Extract the [X, Y] coordinate from the center of the cell holding the provided text.  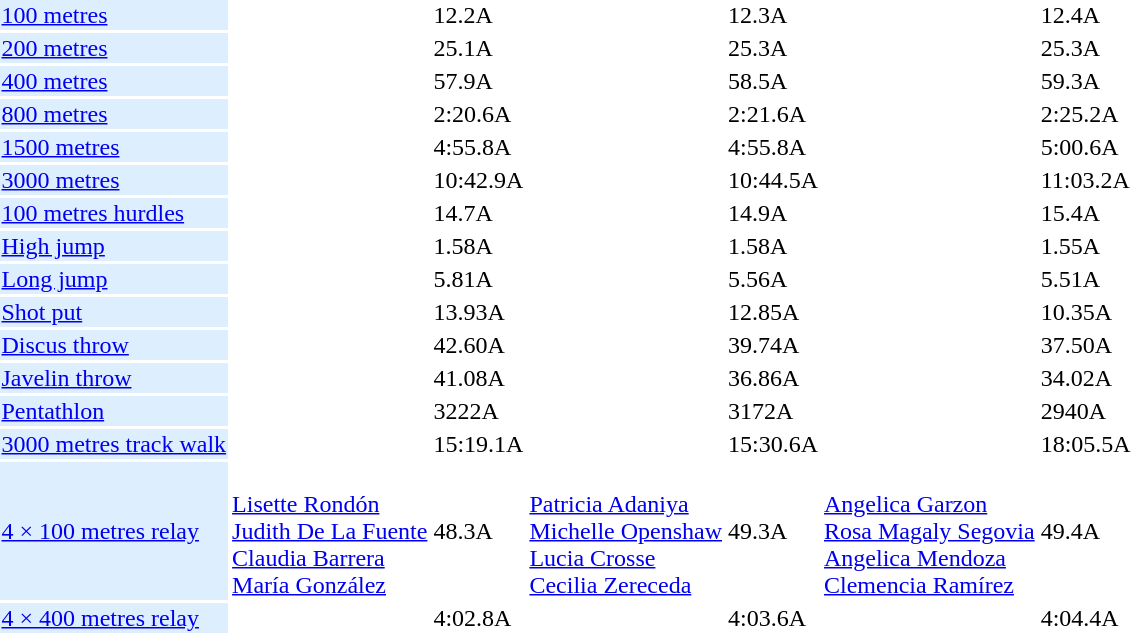
48.3A [478, 531]
High jump [114, 246]
3172A [774, 411]
3000 metres track walk [114, 444]
2:20.6A [478, 114]
10:42.9A [478, 180]
3222A [478, 411]
14.7A [478, 213]
Shot put [114, 312]
15:19.1A [478, 444]
4:02.8A [478, 618]
12.2A [478, 15]
Patricia Adaniya Michelle Openshaw Lucia Crosse Cecilia Zereceda [626, 531]
13.93A [478, 312]
14.9A [774, 213]
800 metres [114, 114]
4 × 100 metres relay [114, 531]
4 × 400 metres relay [114, 618]
5.81A [478, 279]
39.74A [774, 345]
12.3A [774, 15]
Angelica Garzon Rosa Magaly Segovia Angelica Mendoza Clemencia Ramírez [930, 531]
4:03.6A [774, 618]
Discus throw [114, 345]
25.1A [478, 48]
10:44.5A [774, 180]
57.9A [478, 81]
25.3A [774, 48]
Lisette Rondón Judith De La Fuente Claudia Barrera María González [330, 531]
1500 metres [114, 147]
58.5A [774, 81]
100 metres [114, 15]
Javelin throw [114, 378]
12.85A [774, 312]
42.60A [478, 345]
100 metres hurdles [114, 213]
3000 metres [114, 180]
5.56A [774, 279]
15:30.6A [774, 444]
Long jump [114, 279]
2:21.6A [774, 114]
49.3A [774, 531]
400 metres [114, 81]
36.86A [774, 378]
Pentathlon [114, 411]
41.08A [478, 378]
200 metres [114, 48]
